Return (x, y) of the center of cell containing provided text 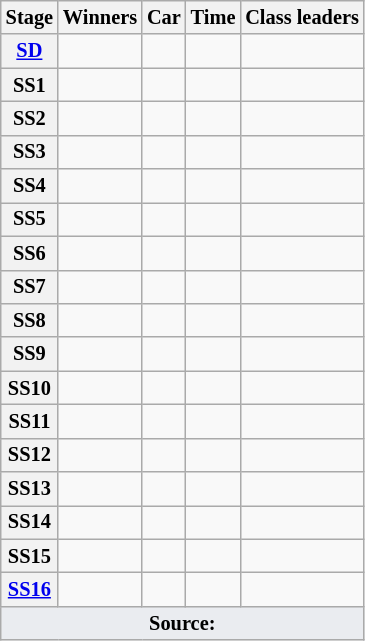
SD (30, 51)
SS15 (30, 556)
SS13 (30, 489)
SS7 (30, 287)
SS6 (30, 253)
SS12 (30, 455)
SS4 (30, 186)
SS2 (30, 118)
SS16 (30, 589)
Stage (30, 17)
Class leaders (302, 17)
Car (164, 17)
SS5 (30, 219)
SS9 (30, 354)
Source: (182, 623)
Winners (100, 17)
SS8 (30, 320)
SS3 (30, 152)
SS10 (30, 388)
SS14 (30, 522)
SS1 (30, 85)
SS11 (30, 421)
Time (214, 17)
